Find where the given text appears and provide that cell's center as (X, Y) coordinate. 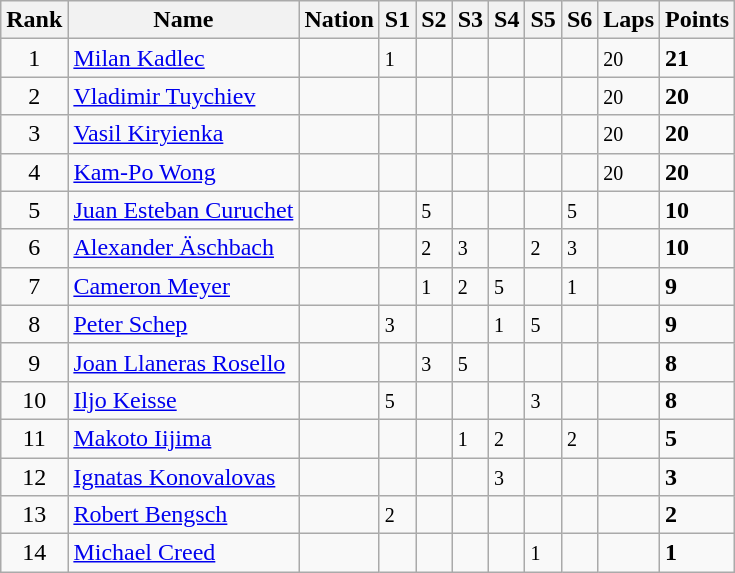
Nation (339, 20)
21 (698, 58)
Cameron Meyer (184, 286)
S6 (579, 20)
Robert Bengsch (184, 515)
6 (34, 248)
14 (34, 553)
Michael Creed (184, 553)
Juan Esteban Curuchet (184, 210)
S3 (470, 20)
12 (34, 477)
Alexander Äschbach (184, 248)
11 (34, 438)
S2 (434, 20)
Ignatas Konovalovas (184, 477)
4 (34, 172)
Name (184, 20)
13 (34, 515)
Makoto Iijima (184, 438)
S5 (543, 20)
Peter Schep (184, 324)
Vladimir Tuychiev (184, 96)
S4 (507, 20)
Points (698, 20)
7 (34, 286)
Kam-Po Wong (184, 172)
Joan Llaneras Rosello (184, 362)
Vasil Kiryienka (184, 134)
S1 (397, 20)
Milan Kadlec (184, 58)
Iljo Keisse (184, 400)
Laps (629, 20)
Rank (34, 20)
